For the text-containing cell, return its midpoint in (x, y) coordinate format. 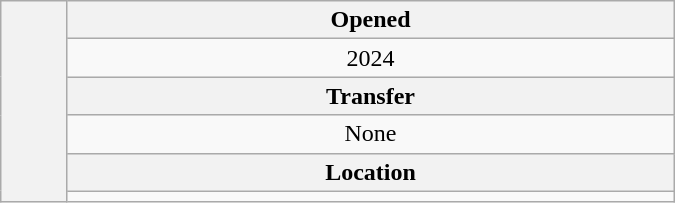
None (370, 134)
Transfer (370, 96)
Opened (370, 20)
Location (370, 172)
2024 (370, 58)
